Provide the [X, Y] coordinate of the cell's center where the given text is located.  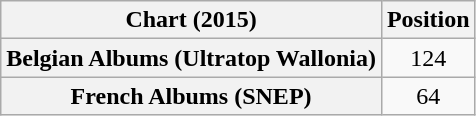
124 [428, 58]
Belgian Albums (Ultratop Wallonia) [192, 58]
Position [428, 20]
Chart (2015) [192, 20]
64 [428, 96]
French Albums (SNEP) [192, 96]
